Detect which cell encompasses the target text, then output its [x, y] center coordinate. 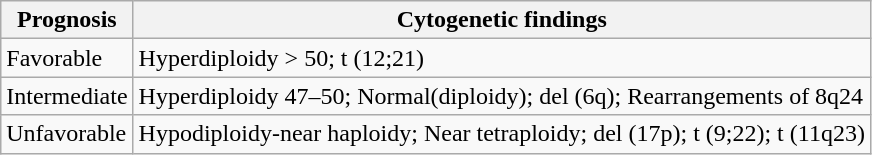
Cytogenetic findings [502, 20]
Favorable [67, 58]
Hyperdiploidy 47–50; Normal(diploidy); del (6q); Rearrangements of 8q24 [502, 96]
Prognosis [67, 20]
Intermediate [67, 96]
Hypodiploidy-near haploidy; Near tetraploidy; del (17p); t (9;22); t (11q23) [502, 134]
Unfavorable [67, 134]
Hyperdiploidy > 50; t (12;21) [502, 58]
